Extract the [x, y] coordinate from the center of the cell holding the provided text.  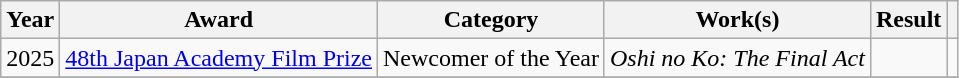
Year [30, 20]
48th Japan Academy Film Prize [219, 58]
Award [219, 20]
Category [490, 20]
Result [908, 20]
2025 [30, 58]
Newcomer of the Year [490, 58]
Oshi no Ko: The Final Act [737, 58]
Work(s) [737, 20]
